From the cell containing the given text, extract its center point as (x, y) coordinate. 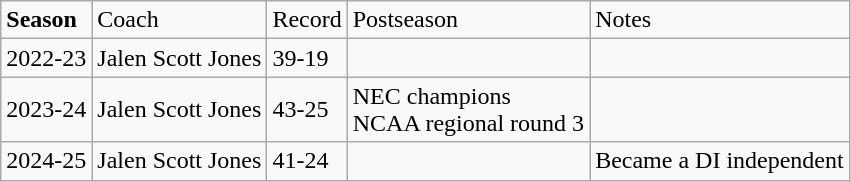
43-25 (307, 110)
39-19 (307, 58)
Notes (720, 20)
Coach (180, 20)
Postseason (468, 20)
2022-23 (46, 58)
NEC championsNCAA regional round 3 (468, 110)
2023-24 (46, 110)
Record (307, 20)
41-24 (307, 161)
Became a DI independent (720, 161)
Season (46, 20)
2024-25 (46, 161)
